Return the [X, Y] coordinate for the center point of the cell that contains the specified text.  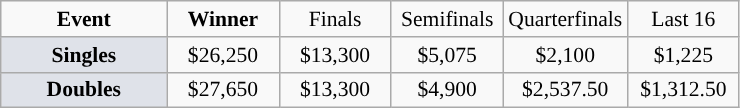
$27,650 [223, 90]
$2,100 [565, 55]
$26,250 [223, 55]
Finals [335, 19]
Semifinals [447, 19]
$1,225 [683, 55]
$2,537.50 [565, 90]
Winner [223, 19]
$5,075 [447, 55]
Event [84, 19]
Quarterfinals [565, 19]
$4,900 [447, 90]
Last 16 [683, 19]
Doubles [84, 90]
Singles [84, 55]
$1,312.50 [683, 90]
